Search for the cell housing the specified text and yield its [X, Y] center coordinate. 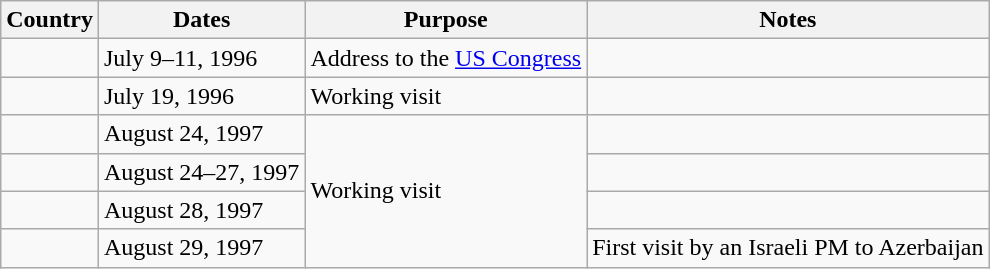
August 28, 1997 [201, 210]
Purpose [446, 20]
July 9–11, 1996 [201, 58]
Address to the US Congress [446, 58]
Country [50, 20]
August 24–27, 1997 [201, 172]
July 19, 1996 [201, 96]
August 24, 1997 [201, 134]
First visit by an Israeli PM to Azerbaijan [788, 248]
Notes [788, 20]
August 29, 1997 [201, 248]
Dates [201, 20]
